For the text-containing cell, return its midpoint in [x, y] coordinate format. 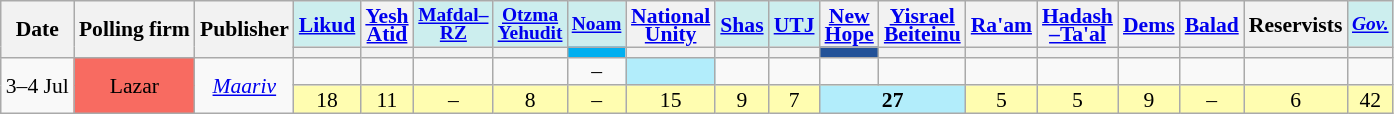
Shas [742, 24]
Balad [1212, 24]
OtzmaYehudit [530, 24]
Lazar [134, 85]
Likud [328, 24]
Maariv [244, 85]
Polling firm [134, 29]
18 [328, 100]
NationalUnity [670, 24]
NewHope [850, 24]
6 [1296, 100]
Publisher [244, 29]
42 [1370, 100]
Gov. [1370, 24]
3–4 Jul [38, 85]
Hadash–Ta'al [1078, 24]
YeshAtid [386, 24]
15 [670, 100]
Ra'am [1002, 24]
7 [794, 100]
11 [386, 100]
Dems [1149, 24]
27 [893, 100]
UTJ [794, 24]
Mafdal–RZ [454, 24]
Noam [596, 24]
Date [38, 29]
8 [530, 100]
Reservists [1296, 24]
YisraelBeiteinu [922, 24]
